Determine the (X, Y) coordinate at the center of the cell enclosing the given text.  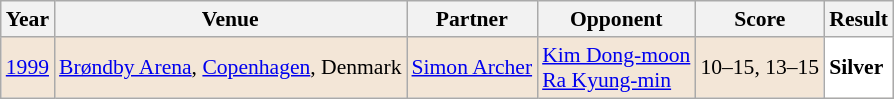
Result (858, 19)
Brøndby Arena, Copenhagen, Denmark (230, 68)
1999 (28, 68)
Year (28, 19)
Partner (472, 19)
Opponent (616, 19)
Simon Archer (472, 68)
10–15, 13–15 (760, 68)
Kim Dong-moon Ra Kyung-min (616, 68)
Silver (858, 68)
Venue (230, 19)
Score (760, 19)
